From the cell containing the given text, extract its center point as (x, y) coordinate. 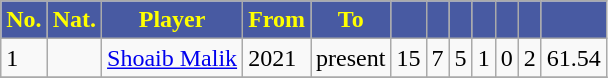
Nat. (74, 20)
15 (408, 58)
present (351, 58)
No. (24, 20)
7 (438, 58)
0 (506, 58)
Player (172, 20)
From (277, 20)
Shoaib Malik (172, 58)
5 (460, 58)
To (351, 20)
2021 (277, 58)
61.54 (574, 58)
2 (530, 58)
